Return [X, Y] of the center of cell containing provided text 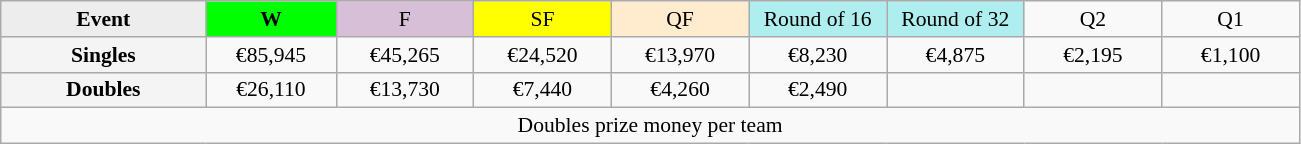
€2,490 [818, 90]
€4,875 [955, 55]
Q1 [1231, 19]
QF [680, 19]
W [271, 19]
€13,970 [680, 55]
Singles [104, 55]
Round of 16 [818, 19]
€85,945 [271, 55]
€2,195 [1093, 55]
€4,260 [680, 90]
€8,230 [818, 55]
SF [543, 19]
Doubles [104, 90]
€26,110 [271, 90]
€24,520 [543, 55]
F [405, 19]
Q2 [1093, 19]
Doubles prize money per team [650, 126]
€7,440 [543, 90]
Event [104, 19]
€1,100 [1231, 55]
€45,265 [405, 55]
Round of 32 [955, 19]
€13,730 [405, 90]
